Identify which cell holds the provided text, then report its [x, y] central coordinate. 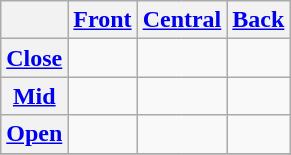
Back [258, 20]
Central [182, 20]
Mid [34, 96]
Open [34, 134]
Close [34, 58]
Front [102, 20]
